Locate the cell with the specified text and output its [x, y] center coordinate. 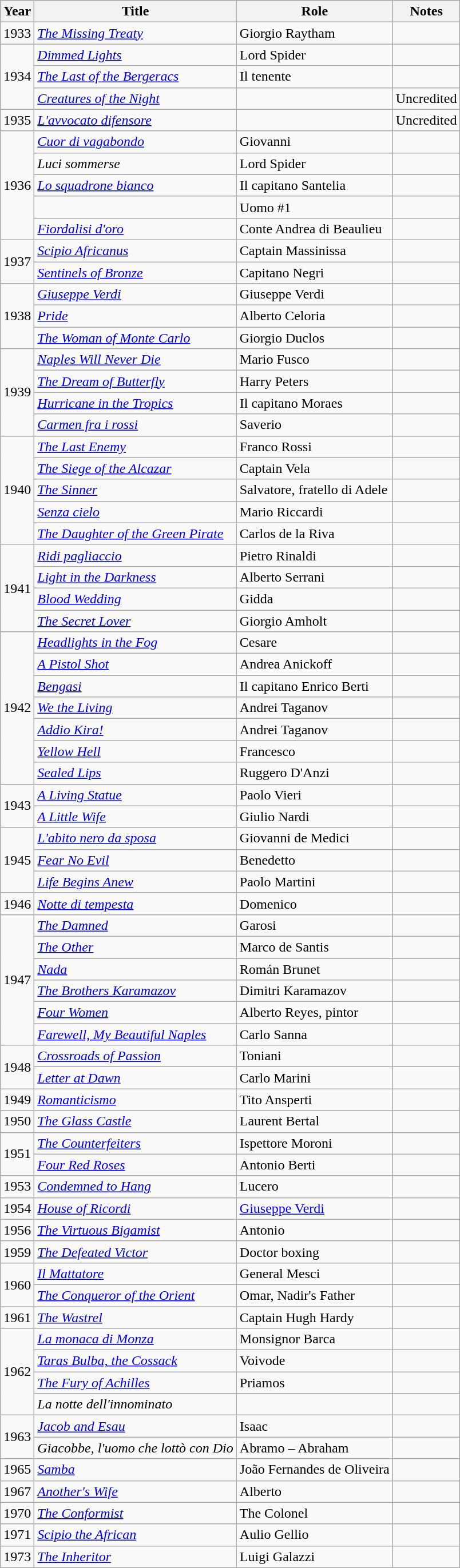
Harry Peters [315, 381]
The Brothers Karamazov [135, 991]
Captain Vela [315, 468]
1934 [17, 77]
Carlo Sanna [315, 1034]
Samba [135, 1470]
1960 [17, 1284]
Pietro Rinaldi [315, 555]
The Dream of Butterfly [135, 381]
João Fernandes de Oliveira [315, 1470]
1967 [17, 1491]
1940 [17, 490]
Domenico [315, 904]
Saverio [315, 425]
1971 [17, 1535]
Alberto Celoria [315, 316]
Condemned to Hang [135, 1187]
La notte dell'innominato [135, 1404]
Carlos de la Riva [315, 534]
A Little Wife [135, 817]
Scipio Africanus [135, 250]
Francesco [315, 751]
The Damned [135, 925]
House of Ricordi [135, 1208]
We the Living [135, 708]
Salvatore, fratello di Adele [315, 490]
The Secret Lover [135, 620]
Isaac [315, 1426]
Ruggero D'Anzi [315, 773]
Antonio Berti [315, 1165]
Román Brunet [315, 969]
Franco Rossi [315, 447]
Benedetto [315, 860]
Captain Massinissa [315, 250]
Cuor di vagabondo [135, 142]
Nada [135, 969]
1961 [17, 1317]
Bengasi [135, 686]
Giacobbe, l'uomo che lottò con Dio [135, 1448]
Another's Wife [135, 1491]
1933 [17, 33]
Light in the Darkness [135, 577]
Captain Hugh Hardy [315, 1317]
The Virtuous Bigamist [135, 1230]
Romanticismo [135, 1100]
1970 [17, 1513]
Doctor boxing [315, 1252]
Creatures of the Night [135, 98]
The Siege of the Alcazar [135, 468]
Hurricane in the Tropics [135, 403]
1973 [17, 1557]
Giulio Nardi [315, 817]
Four Women [135, 1013]
The Inheritor [135, 1557]
Monsignor Barca [315, 1339]
Notte di tempesta [135, 904]
Luci sommerse [135, 164]
Giovanni de Medici [315, 838]
Sentinels of Bronze [135, 273]
1951 [17, 1154]
The Wastrel [135, 1317]
The Woman of Monte Carlo [135, 338]
1956 [17, 1230]
Addio Kira! [135, 730]
Conte Andrea di Beaulieu [315, 229]
Mario Riccardi [315, 512]
Il capitano Santelia [315, 185]
1942 [17, 708]
Giorgio Raytham [315, 33]
Gidda [315, 599]
Title [135, 11]
Abramo – Abraham [315, 1448]
General Mesci [315, 1273]
1936 [17, 185]
Farewell, My Beautiful Naples [135, 1034]
Lo squadrone bianco [135, 185]
Voivode [315, 1361]
The Conqueror of the Orient [135, 1295]
Letter at Dawn [135, 1078]
Dimmed Lights [135, 55]
Year [17, 11]
Luigi Galazzi [315, 1557]
1935 [17, 120]
Headlights in the Fog [135, 643]
Paolo Vieri [315, 795]
Four Red Roses [135, 1165]
1938 [17, 316]
Andrea Anickoff [315, 664]
Crossroads of Passion [135, 1056]
The Daughter of the Green Pirate [135, 534]
Aulio Gellio [315, 1535]
Carlo Marini [315, 1078]
1962 [17, 1372]
Cesare [315, 643]
Il tenente [315, 77]
Carmen fra i rossi [135, 425]
Lucero [315, 1187]
1950 [17, 1121]
Il capitano Moraes [315, 403]
1963 [17, 1437]
Sealed Lips [135, 773]
Garosi [315, 925]
1947 [17, 980]
Il capitano Enrico Berti [315, 686]
Life Begins Anew [135, 882]
Fiordalisi d'oro [135, 229]
Omar, Nadir's Father [315, 1295]
Naples Will Never Die [135, 360]
A Living Statue [135, 795]
The Last of the Bergeracs [135, 77]
Taras Bulba, the Cossack [135, 1361]
1953 [17, 1187]
A Pistol Shot [135, 664]
Fear No Evil [135, 860]
Tito Ansperti [315, 1100]
1946 [17, 904]
The Other [135, 947]
Notes [426, 11]
1945 [17, 860]
Role [315, 11]
1954 [17, 1208]
The Sinner [135, 490]
The Conformist [135, 1513]
Giorgio Amholt [315, 620]
1943 [17, 806]
1937 [17, 261]
Alberto Serrani [315, 577]
La monaca di Monza [135, 1339]
Giovanni [315, 142]
Antonio [315, 1230]
1939 [17, 392]
Senza cielo [135, 512]
Alberto [315, 1491]
Priamos [315, 1383]
Giorgio Duclos [315, 338]
Mario Fusco [315, 360]
The Glass Castle [135, 1121]
The Last Enemy [135, 447]
Blood Wedding [135, 599]
Scipio the African [135, 1535]
L'avvocato difensore [135, 120]
Laurent Bertal [315, 1121]
Toniani [315, 1056]
1965 [17, 1470]
Jacob and Esau [135, 1426]
1948 [17, 1067]
The Fury of Achilles [135, 1383]
The Colonel [315, 1513]
Ispettore Moroni [315, 1143]
Paolo Martini [315, 882]
Ridi pagliaccio [135, 555]
Alberto Reyes, pintor [315, 1013]
The Missing Treaty [135, 33]
Il Mattatore [135, 1273]
L'abito nero da sposa [135, 838]
Uomo #1 [315, 207]
Marco de Santis [315, 947]
The Defeated Victor [135, 1252]
1959 [17, 1252]
Dimitri Karamazov [315, 991]
Capitano Negri [315, 273]
1941 [17, 588]
The Counterfeiters [135, 1143]
1949 [17, 1100]
Yellow Hell [135, 751]
Pride [135, 316]
